Locate the cell with the specified text and output its (X, Y) center coordinate. 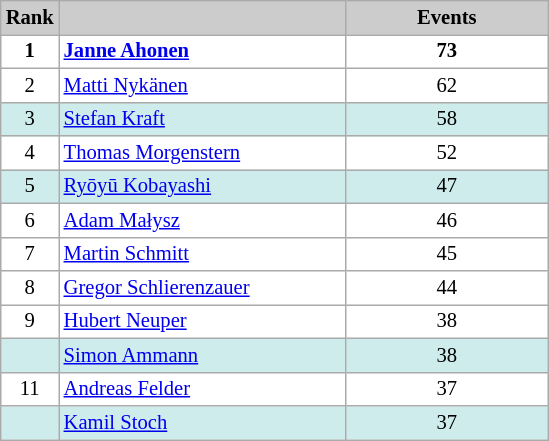
11 (30, 389)
45 (447, 254)
Martin Schmitt (202, 254)
2 (30, 85)
7 (30, 254)
Rank (30, 17)
3 (30, 119)
4 (30, 153)
6 (30, 220)
Simon Ammann (202, 355)
Andreas Felder (202, 389)
Hubert Neuper (202, 321)
Adam Małysz (202, 220)
Events (447, 17)
Matti Nykänen (202, 85)
Janne Ahonen (202, 51)
62 (447, 85)
Ryōyū Kobayashi (202, 186)
73 (447, 51)
1 (30, 51)
8 (30, 287)
Stefan Kraft (202, 119)
47 (447, 186)
Kamil Stoch (202, 423)
9 (30, 321)
46 (447, 220)
58 (447, 119)
52 (447, 153)
44 (447, 287)
5 (30, 186)
Thomas Morgenstern (202, 153)
Gregor Schlierenzauer (202, 287)
